Return the (x, y) coordinate for the center point of the cell that contains the specified text.  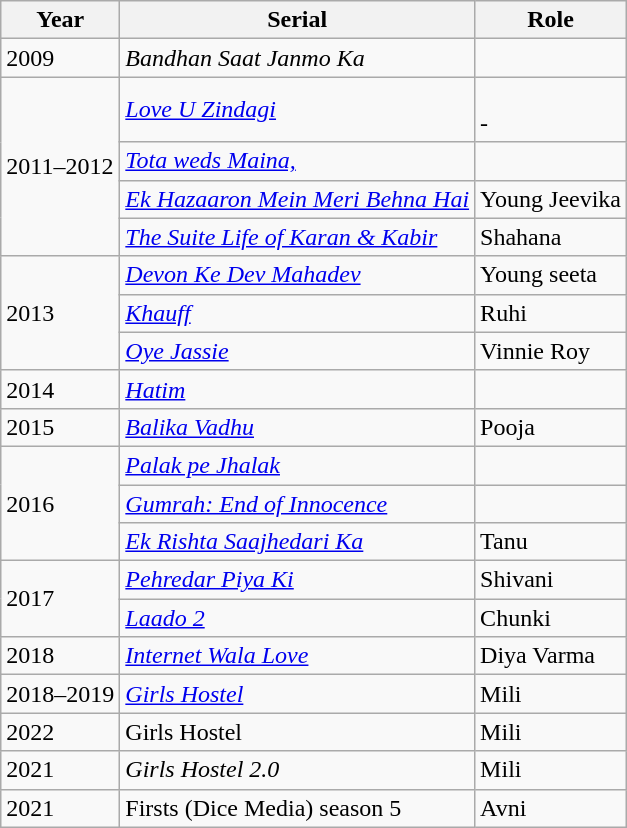
Bandhan Saat Janmo Ka (298, 58)
Hatim (298, 389)
Shivani (551, 580)
Ek Rishta Saajhedari Ka (298, 542)
Ek Hazaaron Mein Meri Behna Hai (298, 199)
Devon Ke Dev Mahadev (298, 275)
Laado 2 (298, 618)
The Suite Life of Karan & Kabir (298, 237)
Young seeta (551, 275)
Tanu (551, 542)
Vinnie Roy (551, 351)
Young Jeevika (551, 199)
2016 (60, 503)
Pehredar Piya Ki (298, 580)
Serial (298, 20)
Internet Wala Love (298, 656)
- (551, 110)
Ruhi (551, 313)
Year (60, 20)
Firsts (Dice Media) season 5 (298, 808)
2018 (60, 656)
Avni (551, 808)
Pooja (551, 427)
Shahana (551, 237)
Tota weds Maina, (298, 161)
Oye Jassie (298, 351)
2009 (60, 58)
Love U Zindagi (298, 110)
Chunki (551, 618)
Gumrah: End of Innocence (298, 503)
2011–2012 (60, 166)
2017 (60, 599)
2015 (60, 427)
Palak pe Jhalak (298, 465)
Balika Vadhu (298, 427)
Diya Varma (551, 656)
Khauff (298, 313)
2014 (60, 389)
2013 (60, 313)
2018–2019 (60, 694)
Girls Hostel 2.0 (298, 770)
Role (551, 20)
2022 (60, 732)
